Search for the cell housing the specified text and yield its (x, y) center coordinate. 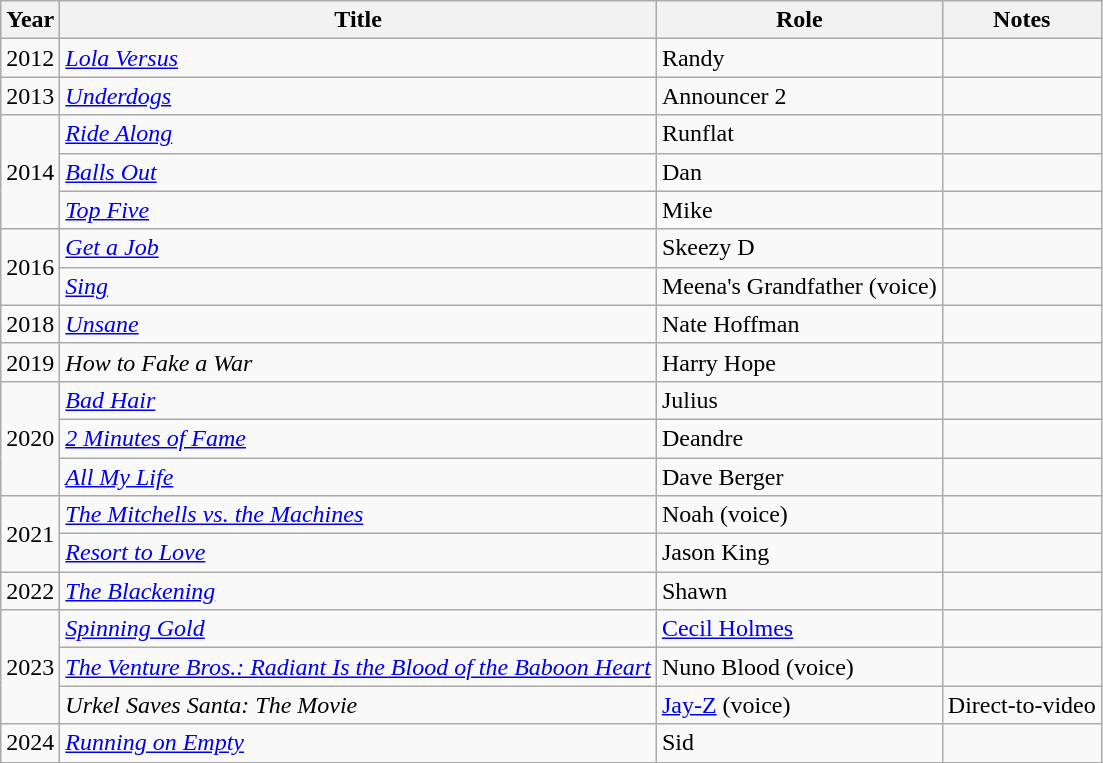
2019 (30, 362)
2021 (30, 534)
Cecil Holmes (799, 629)
Meena's Grandfather (voice) (799, 286)
Nate Hoffman (799, 324)
Direct-to-video (1022, 705)
Role (799, 20)
2 Minutes of Fame (358, 438)
2022 (30, 591)
2018 (30, 324)
Sid (799, 743)
2012 (30, 58)
2014 (30, 172)
Spinning Gold (358, 629)
2013 (30, 96)
Deandre (799, 438)
2023 (30, 667)
Runflat (799, 134)
Get a Job (358, 248)
Ride Along (358, 134)
Year (30, 20)
The Venture Bros.: Radiant Is the Blood of the Baboon Heart (358, 667)
Julius (799, 400)
The Mitchells vs. the Machines (358, 515)
Title (358, 20)
Jay-Z (voice) (799, 705)
Top Five (358, 210)
Urkel Saves Santa: The Movie (358, 705)
Running on Empty (358, 743)
Jason King (799, 553)
Balls Out (358, 172)
Unsane (358, 324)
Announcer 2 (799, 96)
The Blackening (358, 591)
Nuno Blood (voice) (799, 667)
Notes (1022, 20)
Dave Berger (799, 477)
How to Fake a War (358, 362)
Bad Hair (358, 400)
Randy (799, 58)
2024 (30, 743)
Mike (799, 210)
Harry Hope (799, 362)
Underdogs (358, 96)
2020 (30, 438)
Shawn (799, 591)
Lola Versus (358, 58)
Dan (799, 172)
Resort to Love (358, 553)
All My Life (358, 477)
Sing (358, 286)
Noah (voice) (799, 515)
2016 (30, 267)
Skeezy D (799, 248)
